Scan for the cell matching the given text and deliver its [X, Y] coordinate at center. 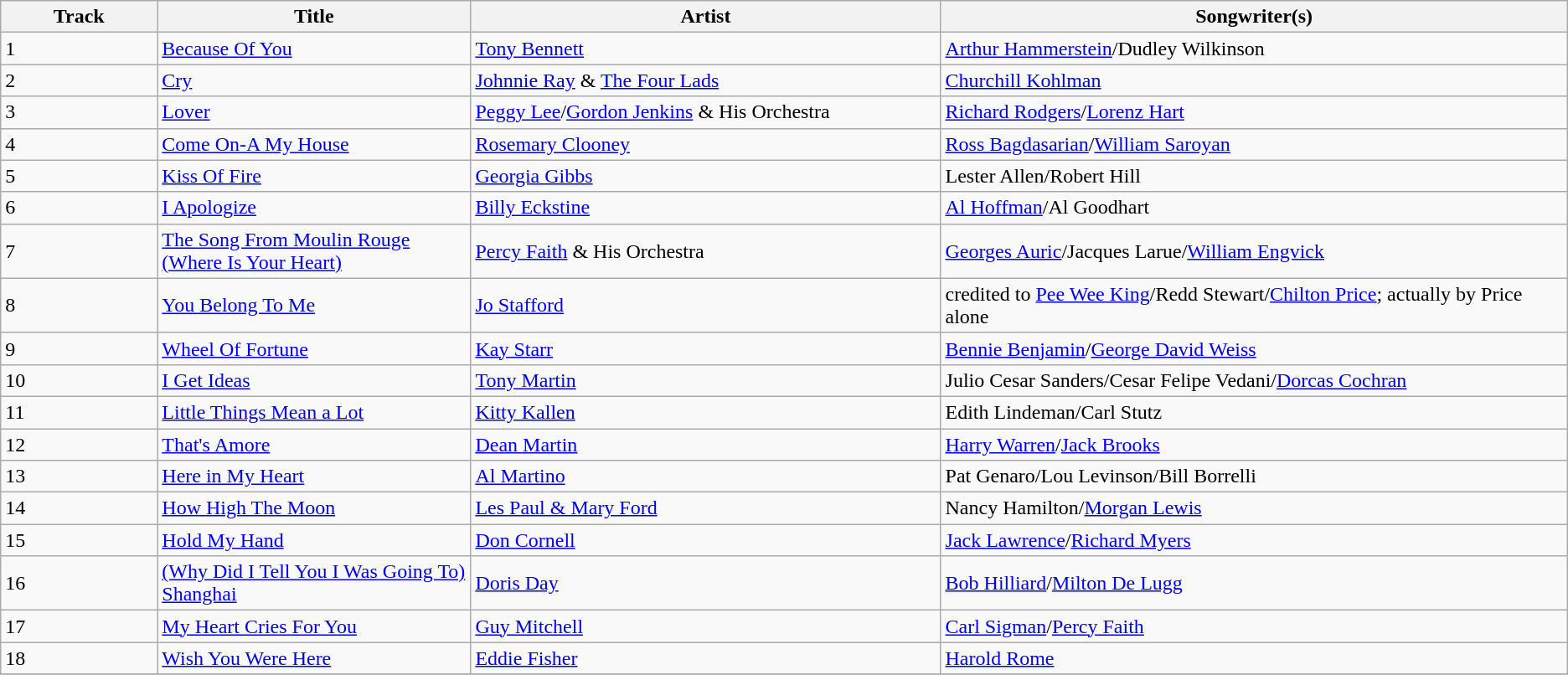
6 [79, 208]
16 [79, 583]
Julio Cesar Sanders/Cesar Felipe Vedani/Dorcas Cochran [1254, 380]
Bennie Benjamin/George David Weiss [1254, 348]
Johnnie Ray & The Four Lads [705, 80]
Jack Lawrence/Richard Myers [1254, 540]
Kitty Kallen [705, 412]
15 [79, 540]
You Belong To Me [314, 305]
Tony Martin [705, 380]
Tony Bennett [705, 49]
Doris Day [705, 583]
17 [79, 626]
Rosemary Clooney [705, 144]
Title [314, 17]
2 [79, 80]
Guy Mitchell [705, 626]
Les Paul & Mary Ford [705, 508]
Here in My Heart [314, 477]
5 [79, 176]
Richard Rodgers/Lorenz Hart [1254, 112]
Al Hoffman/Al Goodhart [1254, 208]
Wish You Were Here [314, 658]
How High The Moon [314, 508]
Georges Auric/Jacques Larue/William Engvick [1254, 251]
(Why Did I Tell You I Was Going To) Shanghai [314, 583]
I Apologize [314, 208]
Ross Bagdasarian/William Saroyan [1254, 144]
Artist [705, 17]
10 [79, 380]
Lover [314, 112]
18 [79, 658]
Kay Starr [705, 348]
Al Martino [705, 477]
1 [79, 49]
Eddie Fisher [705, 658]
3 [79, 112]
Dean Martin [705, 445]
12 [79, 445]
My Heart Cries For You [314, 626]
4 [79, 144]
That's Amore [314, 445]
Come On-A My House [314, 144]
Hold My Hand [314, 540]
Nancy Hamilton/Morgan Lewis [1254, 508]
Little Things Mean a Lot [314, 412]
13 [79, 477]
Edith Lindeman/Carl Stutz [1254, 412]
Wheel Of Fortune [314, 348]
Lester Allen/Robert Hill [1254, 176]
Don Cornell [705, 540]
Churchill Kohlman [1254, 80]
Track [79, 17]
Harold Rome [1254, 658]
14 [79, 508]
Because Of You [314, 49]
Pat Genaro/Lou Levinson/Bill Borrelli [1254, 477]
The Song From Moulin Rouge (Where Is Your Heart) [314, 251]
Peggy Lee/Gordon Jenkins & His Orchestra [705, 112]
Bob Hilliard/Milton De Lugg [1254, 583]
I Get Ideas [314, 380]
Carl Sigman/Percy Faith [1254, 626]
Billy Eckstine [705, 208]
11 [79, 412]
8 [79, 305]
9 [79, 348]
Arthur Hammerstein/Dudley Wilkinson [1254, 49]
Cry [314, 80]
Kiss Of Fire [314, 176]
credited to Pee Wee King/Redd Stewart/Chilton Price; actually by Price alone [1254, 305]
Songwriter(s) [1254, 17]
Percy Faith & His Orchestra [705, 251]
7 [79, 251]
Harry Warren/Jack Brooks [1254, 445]
Georgia Gibbs [705, 176]
Jo Stafford [705, 305]
